Return [x, y] of the center of cell containing provided text 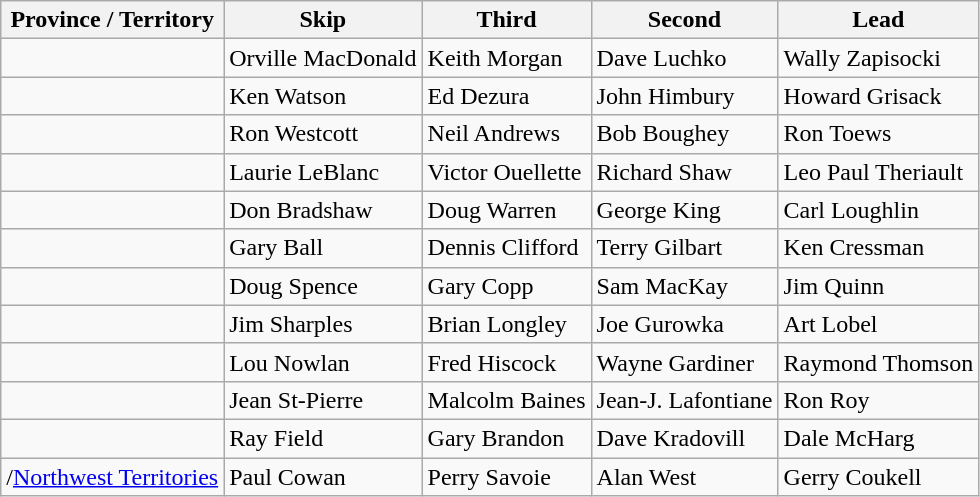
John Himbury [684, 96]
Province / Territory [112, 20]
Bob Boughey [684, 134]
Second [684, 20]
Ed Dezura [506, 96]
Doug Spence [323, 286]
Victor Ouellette [506, 172]
Richard Shaw [684, 172]
Jim Quinn [878, 286]
Ron Roy [878, 400]
Skip [323, 20]
Neil Andrews [506, 134]
Dennis Clifford [506, 248]
Carl Loughlin [878, 210]
Laurie LeBlanc [323, 172]
Ron Westcott [323, 134]
Gary Brandon [506, 438]
Sam MacKay [684, 286]
Keith Morgan [506, 58]
Malcolm Baines [506, 400]
Terry Gilbart [684, 248]
Doug Warren [506, 210]
Lou Nowlan [323, 362]
Gerry Coukell [878, 477]
Jean St-Pierre [323, 400]
Ray Field [323, 438]
Lead [878, 20]
Wally Zapisocki [878, 58]
Joe Gurowka [684, 324]
Howard Grisack [878, 96]
Third [506, 20]
Leo Paul Theriault [878, 172]
Dave Luchko [684, 58]
Jim Sharples [323, 324]
Brian Longley [506, 324]
Wayne Gardiner [684, 362]
Orville MacDonald [323, 58]
Jean-J. Lafontiane [684, 400]
George King [684, 210]
/Northwest Territories [112, 477]
Art Lobel [878, 324]
Ken Watson [323, 96]
Dale McHarg [878, 438]
Alan West [684, 477]
Perry Savoie [506, 477]
Paul Cowan [323, 477]
Don Bradshaw [323, 210]
Ron Toews [878, 134]
Fred Hiscock [506, 362]
Raymond Thomson [878, 362]
Gary Ball [323, 248]
Gary Copp [506, 286]
Ken Cressman [878, 248]
Dave Kradovill [684, 438]
